Identify which cell holds the provided text, then report its [x, y] central coordinate. 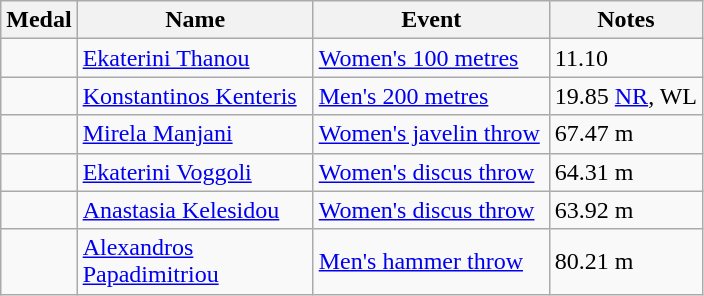
11.10 [626, 58]
Women's javelin throw [431, 134]
Ekaterini Voggoli [195, 172]
Men's hammer throw [431, 262]
Women's 100 metres [431, 58]
Alexandros Papadimitriou [195, 262]
67.47 m [626, 134]
Ekaterini Thanou [195, 58]
Men's 200 metres [431, 96]
Medal [39, 20]
80.21 m [626, 262]
Mirela Manjani [195, 134]
64.31 m [626, 172]
63.92 m [626, 210]
Name [195, 20]
Anastasia Kelesidou [195, 210]
Notes [626, 20]
Event [431, 20]
19.85 NR, WL [626, 96]
Konstantinos Kenteris [195, 96]
